Capture the cell that displays the provided text and extract its (X, Y) central coordinate. 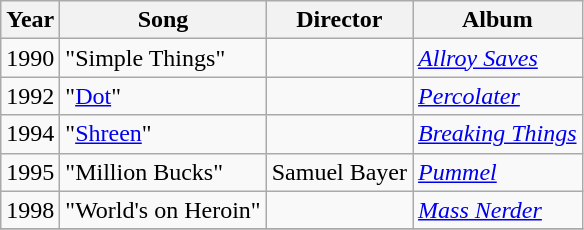
Song (163, 20)
"Million Bucks" (163, 172)
Percolater (498, 96)
Pummel (498, 172)
1992 (30, 96)
Allroy Saves (498, 58)
Year (30, 20)
Samuel Bayer (339, 172)
1994 (30, 134)
Mass Nerder (498, 210)
"World's on Heroin" (163, 210)
Breaking Things (498, 134)
"Shreen" (163, 134)
Album (498, 20)
Director (339, 20)
"Simple Things" (163, 58)
1990 (30, 58)
1998 (30, 210)
"Dot" (163, 96)
1995 (30, 172)
